Pinpoint the cell where the given text exists, returning its (X, Y) midpoint coordinate. 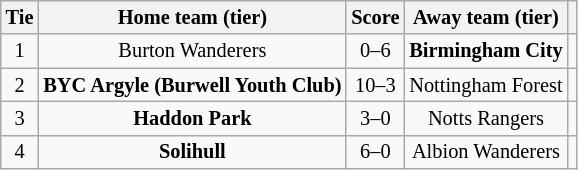
Birmingham City (486, 51)
6–0 (375, 152)
Solihull (192, 152)
Albion Wanderers (486, 152)
Notts Rangers (486, 118)
BYC Argyle (Burwell Youth Club) (192, 85)
Home team (tier) (192, 17)
4 (20, 152)
0–6 (375, 51)
Nottingham Forest (486, 85)
Haddon Park (192, 118)
Score (375, 17)
3–0 (375, 118)
Away team (tier) (486, 17)
Burton Wanderers (192, 51)
1 (20, 51)
Tie (20, 17)
10–3 (375, 85)
2 (20, 85)
3 (20, 118)
